For the text-containing cell, return its midpoint in (x, y) coordinate format. 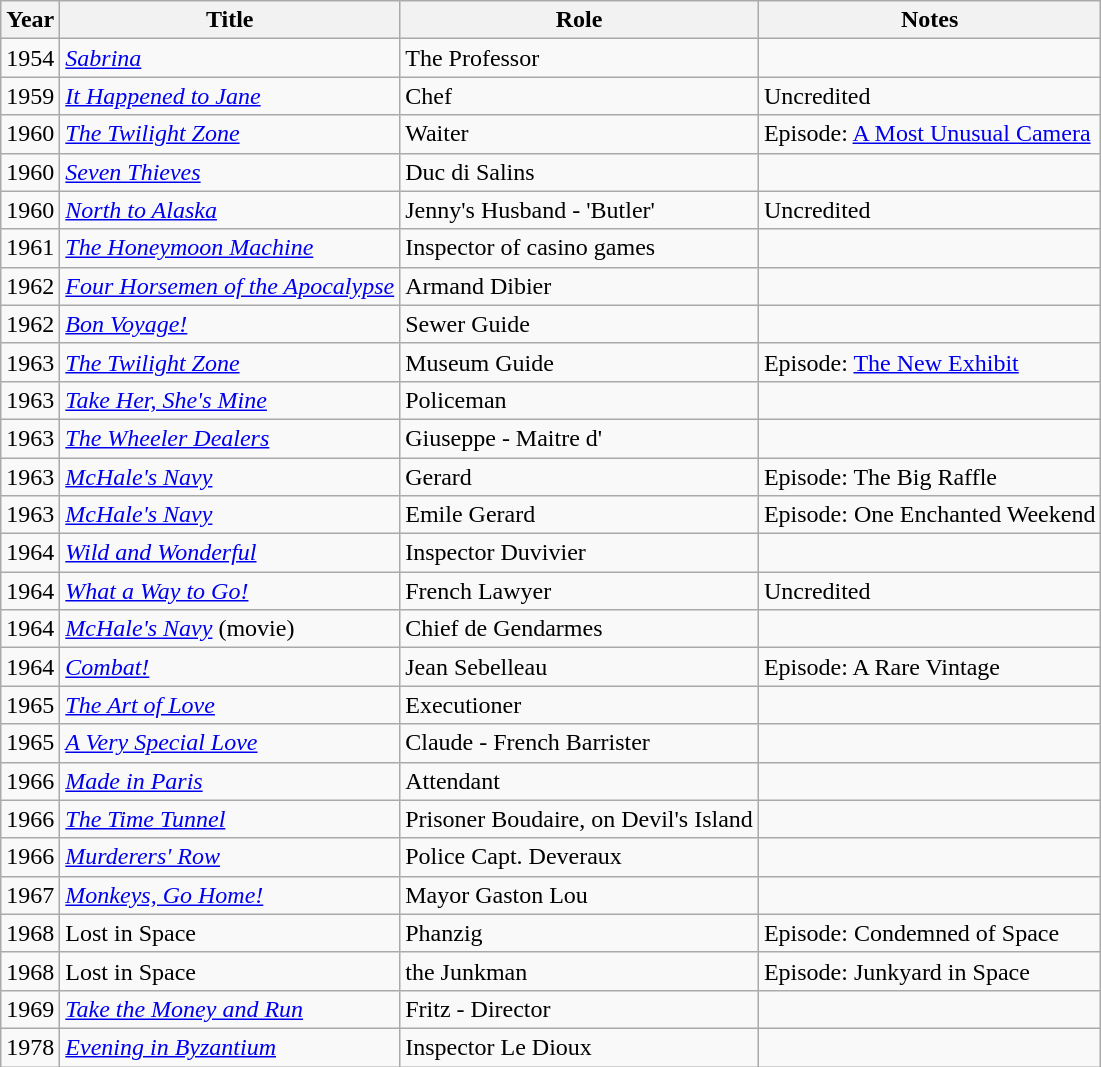
Monkeys, Go Home! (230, 895)
It Happened to Jane (230, 96)
1961 (30, 248)
Executioner (580, 705)
1969 (30, 1009)
Fritz - Director (580, 1009)
Seven Thieves (230, 172)
Policeman (580, 400)
Jean Sebelleau (580, 667)
The Professor (580, 58)
Gerard (580, 477)
1967 (30, 895)
North to Alaska (230, 210)
Museum Guide (580, 362)
1954 (30, 58)
Duc di Salins (580, 172)
Episode: One Enchanted Weekend (930, 515)
Combat! (230, 667)
Episode: A Most Unusual Camera (930, 134)
Claude - French Barrister (580, 743)
Mayor Gaston Lou (580, 895)
Armand Dibier (580, 286)
Evening in Byzantium (230, 1047)
The Time Tunnel (230, 819)
Sabrina (230, 58)
Chef (580, 96)
Murderers' Row (230, 857)
Waiter (580, 134)
Episode: Condemned of Space (930, 933)
Emile Gerard (580, 515)
the Junkman (580, 971)
Made in Paris (230, 781)
The Wheeler Dealers (230, 438)
French Lawyer (580, 591)
Role (580, 20)
Title (230, 20)
Sewer Guide (580, 324)
A Very Special Love (230, 743)
1959 (30, 96)
What a Way to Go! (230, 591)
Notes (930, 20)
The Art of Love (230, 705)
Episode: The New Exhibit (930, 362)
Year (30, 20)
Attendant (580, 781)
Bon Voyage! (230, 324)
Phanzig (580, 933)
Four Horsemen of the Apocalypse (230, 286)
Episode: Junkyard in Space (930, 971)
Prisoner Boudaire, on Devil's Island (580, 819)
Inspector Le Dioux (580, 1047)
Episode: The Big Raffle (930, 477)
Wild and Wonderful (230, 553)
Police Capt. Deveraux (580, 857)
Inspector of casino games (580, 248)
The Honeymoon Machine (230, 248)
McHale's Navy (movie) (230, 629)
Take Her, She's Mine (230, 400)
Jenny's Husband - 'Butler' (580, 210)
Inspector Duvivier (580, 553)
Chief de Gendarmes (580, 629)
1978 (30, 1047)
Take the Money and Run (230, 1009)
Episode: A Rare Vintage (930, 667)
Giuseppe - Maitre d' (580, 438)
